Extract the [X, Y] coordinate from the center of the cell holding the provided text.  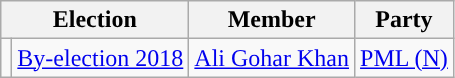
PML (N) [404, 58]
Election [95, 20]
Member [272, 20]
By-election 2018 [100, 58]
Ali Gohar Khan [272, 58]
Party [404, 20]
